Extract the [X, Y] coordinate from the center of the cell holding the provided text.  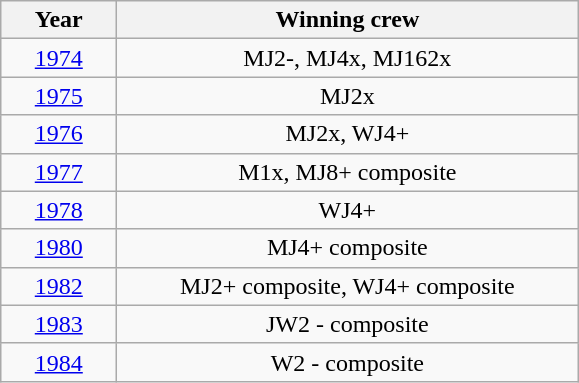
MJ2x, WJ4+ [348, 134]
MJ2+ composite, WJ4+ composite [348, 286]
1977 [59, 172]
MJ2x [348, 96]
M1x, MJ8+ composite [348, 172]
W2 - composite [348, 362]
1978 [59, 210]
1984 [59, 362]
1982 [59, 286]
1974 [59, 58]
JW2 - composite [348, 324]
Year [59, 20]
1975 [59, 96]
1980 [59, 248]
1976 [59, 134]
MJ2-, MJ4x, MJ162x [348, 58]
WJ4+ [348, 210]
MJ4+ composite [348, 248]
1983 [59, 324]
Winning crew [348, 20]
